Locate the cell with the specified text and output its (X, Y) center coordinate. 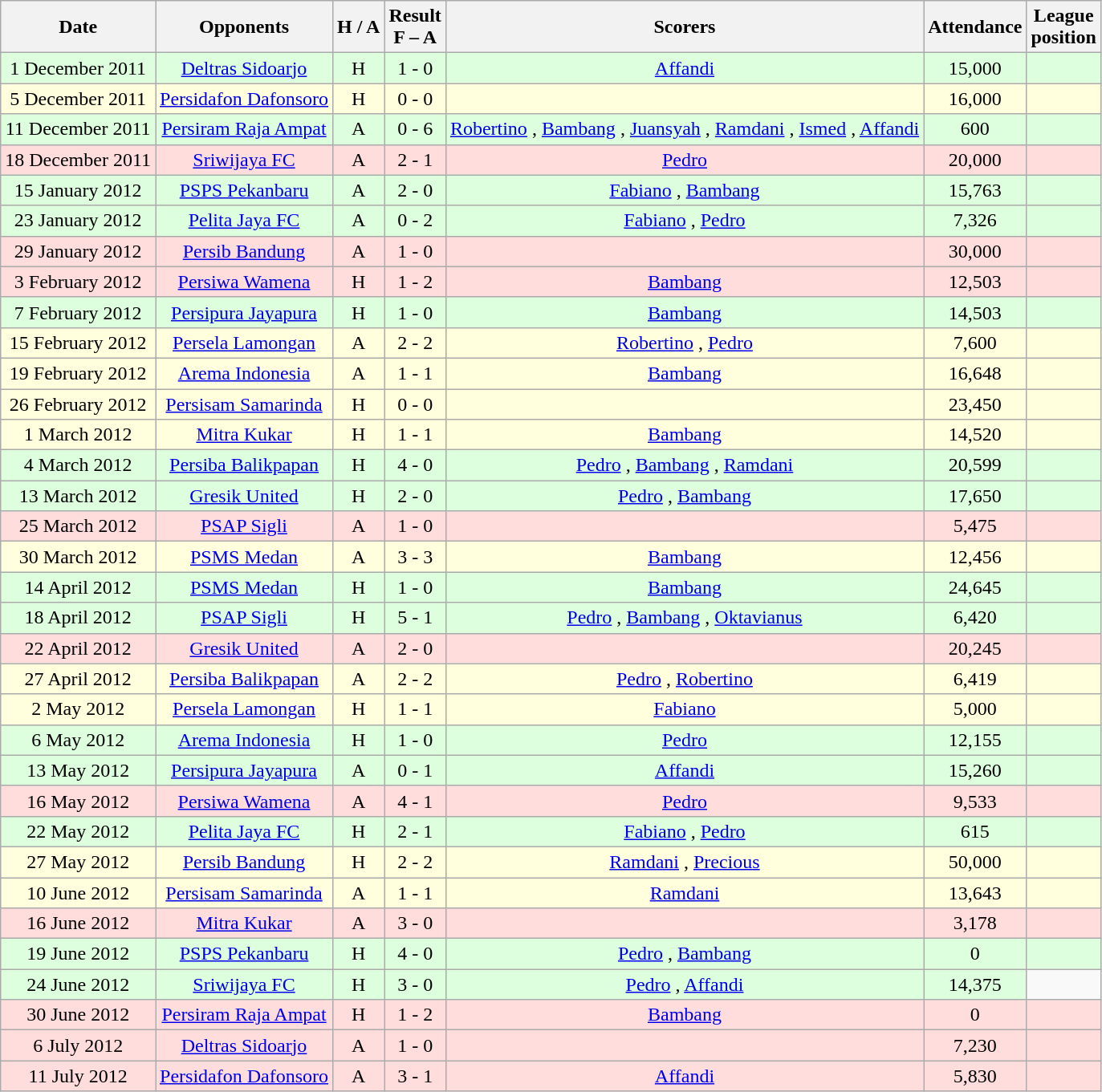
15,000 (975, 68)
12,155 (975, 740)
14 April 2012 (79, 587)
24,645 (975, 587)
5,000 (975, 709)
Ramdani , Precious (684, 862)
9,533 (975, 801)
16 June 2012 (79, 924)
19 June 2012 (79, 954)
12,503 (975, 282)
18 December 2011 (79, 160)
600 (975, 129)
11 December 2011 (79, 129)
30 June 2012 (79, 1015)
20,000 (975, 160)
3 February 2012 (79, 282)
Date (79, 27)
30,000 (975, 251)
1 March 2012 (79, 435)
1 December 2011 (79, 68)
19 February 2012 (79, 373)
Fabiano (684, 709)
615 (975, 831)
17,650 (975, 496)
27 May 2012 (79, 862)
13,643 (975, 893)
30 March 2012 (79, 557)
Opponents (244, 27)
Ramdani (684, 893)
Robertino , Pedro (684, 343)
3,178 (975, 924)
23,450 (975, 404)
Pedro , Bambang , Oktavianus (684, 618)
24 June 2012 (79, 984)
16,000 (975, 99)
Attendance (975, 27)
3 - 1 (415, 1076)
15 February 2012 (79, 343)
6,420 (975, 618)
14,520 (975, 435)
7 February 2012 (79, 312)
23 January 2012 (79, 221)
11 July 2012 (79, 1076)
4 March 2012 (79, 465)
26 February 2012 (79, 404)
ResultF – A (415, 27)
14,375 (975, 984)
15,260 (975, 770)
29 January 2012 (79, 251)
10 June 2012 (79, 893)
3 - 3 (415, 557)
50,000 (975, 862)
22 May 2012 (79, 831)
2 May 2012 (79, 709)
Pedro , Bambang , Ramdani (684, 465)
6,419 (975, 679)
13 May 2012 (79, 770)
Fabiano , Bambang (684, 190)
H / A (359, 27)
15 January 2012 (79, 190)
20,245 (975, 648)
Pedro , Affandi (684, 984)
7,600 (975, 343)
6 July 2012 (79, 1045)
0 - 2 (415, 221)
14,503 (975, 312)
16 May 2012 (79, 801)
Scorers (684, 27)
7,326 (975, 221)
Pedro , Robertino (684, 679)
0 - 6 (415, 129)
15,763 (975, 190)
7,230 (975, 1045)
20,599 (975, 465)
25 March 2012 (79, 526)
13 March 2012 (79, 496)
Leagueposition (1063, 27)
22 April 2012 (79, 648)
Robertino , Bambang , Juansyah , Ramdani , Ismed , Affandi (684, 129)
5,830 (975, 1076)
27 April 2012 (79, 679)
0 - 1 (415, 770)
12,456 (975, 557)
16,648 (975, 373)
4 - 1 (415, 801)
5,475 (975, 526)
18 April 2012 (79, 618)
6 May 2012 (79, 740)
5 December 2011 (79, 99)
5 - 1 (415, 618)
